Output the (X, Y) coordinate of the center of the cell containing the given text.  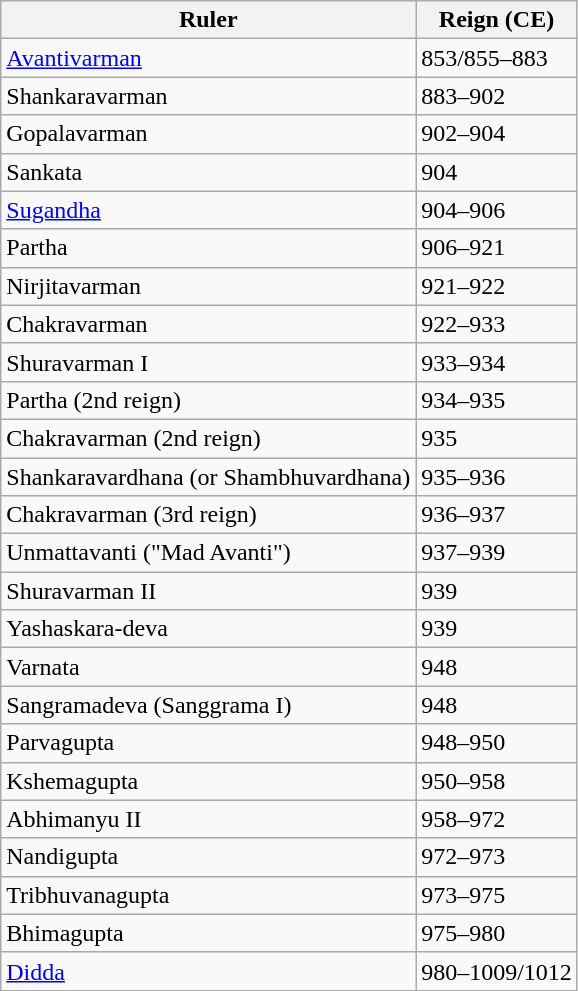
Sugandha (208, 210)
904 (497, 172)
Kshemagupta (208, 781)
948–950 (497, 743)
975–980 (497, 933)
906–921 (497, 248)
972–973 (497, 857)
Shuravarman I (208, 362)
933–934 (497, 362)
Unmattavanti ("Mad Avanti") (208, 553)
853/855–883 (497, 58)
921–922 (497, 286)
Varnata (208, 667)
934–935 (497, 400)
980–1009/1012 (497, 971)
Didda (208, 971)
Nandigupta (208, 857)
922–933 (497, 324)
Chakravarman (208, 324)
Sangramadeva (Sanggrama I) (208, 705)
950–958 (497, 781)
Partha (208, 248)
Shuravarman II (208, 591)
Shankaravarman (208, 96)
937–939 (497, 553)
Yashaskara-deva (208, 629)
Nirjitavarman (208, 286)
Sankata (208, 172)
935–936 (497, 477)
Abhimanyu II (208, 819)
Tribhuvanagupta (208, 895)
Avantivarman (208, 58)
Partha (2nd reign) (208, 400)
883–902 (497, 96)
Chakravarman (3rd reign) (208, 515)
935 (497, 438)
902–904 (497, 134)
904–906 (497, 210)
Reign (CE) (497, 20)
936–937 (497, 515)
973–975 (497, 895)
Bhimagupta (208, 933)
Gopalavarman (208, 134)
Parvagupta (208, 743)
Shankaravardhana (or Shambhuvardhana) (208, 477)
Ruler (208, 20)
958–972 (497, 819)
Chakravarman (2nd reign) (208, 438)
